Determine the [x, y] coordinate at the center of the cell enclosing the given text.  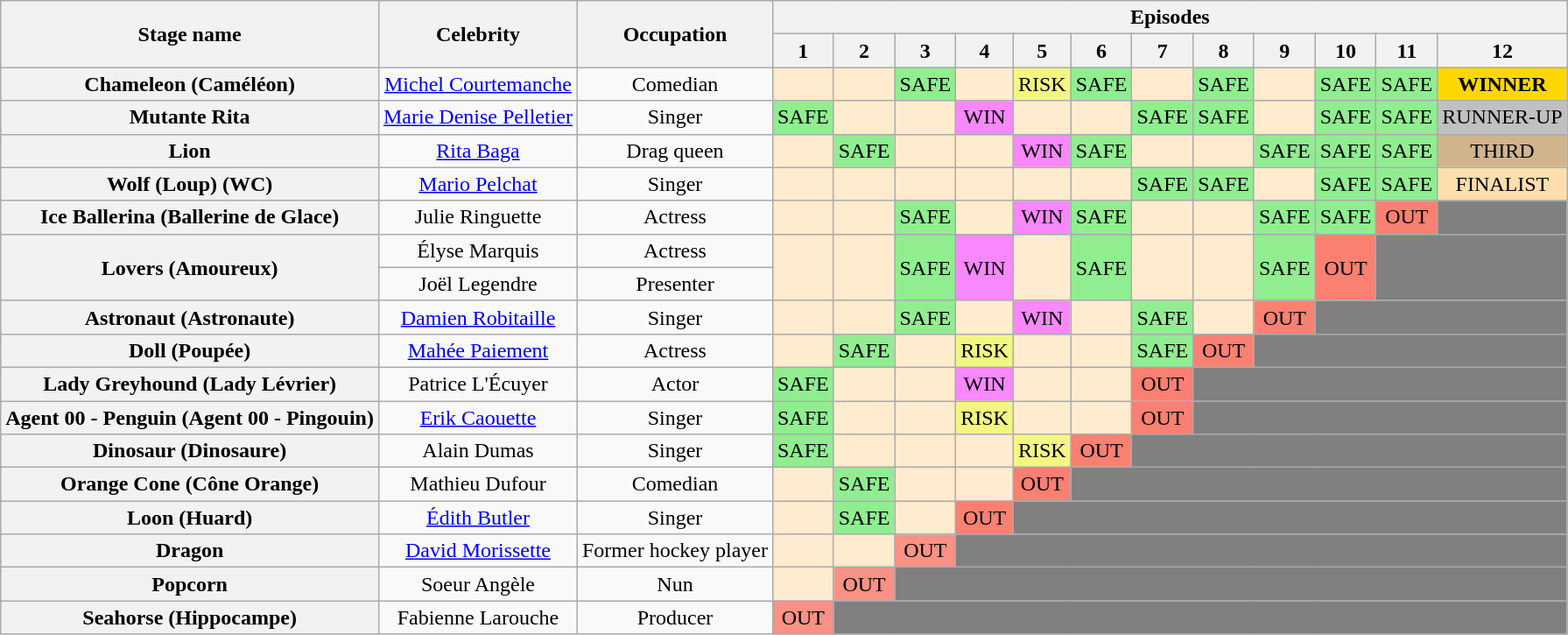
Alain Dumas [478, 451]
Stage name [190, 34]
Lady Greyhound (Lady Lévrier) [190, 384]
7 [1163, 51]
Celebrity [478, 34]
Orange Cone (Cône Orange) [190, 484]
1 [803, 51]
Chameleon (Caméléon) [190, 84]
Erik Caouette [478, 418]
Mario Pelchat [478, 184]
Wolf (Loup) (WC) [190, 184]
12 [1502, 51]
Doll (Poupée) [190, 350]
2 [864, 51]
WINNER [1502, 84]
Julie Ringuette [478, 217]
Soeur Angèle [478, 584]
Astronaut (Astronaute) [190, 317]
Rita Baga [478, 151]
Dragon [190, 551]
Dinosaur (Dinosaure) [190, 451]
Popcorn [190, 584]
Élyse Marquis [478, 250]
Lion [190, 151]
Producer [674, 617]
Actor [674, 384]
5 [1042, 51]
Patrice L'Écuyer [478, 384]
Joël Legendre [478, 284]
Presenter [674, 284]
Ice Ballerina (Ballerine de Glace) [190, 217]
Occupation [674, 34]
Agent 00 - Penguin (Agent 00 - Pingouin) [190, 418]
Édith Butler [478, 518]
4 [985, 51]
Nun [674, 584]
Drag queen [674, 151]
Episodes [1170, 18]
8 [1224, 51]
David Morissette [478, 551]
FINALIST [1502, 184]
Damien Robitaille [478, 317]
3 [925, 51]
9 [1284, 51]
Michel Courtemanche [478, 84]
10 [1346, 51]
Former hockey player [674, 551]
Fabienne Larouche [478, 617]
THIRD [1502, 151]
Seahorse (Hippocampe) [190, 617]
Marie Denise Pelletier [478, 117]
RUNNER-UP [1502, 117]
Loon (Huard) [190, 518]
6 [1101, 51]
11 [1407, 51]
Mutante Rita [190, 117]
Mathieu Dufour [478, 484]
Mahée Paiement [478, 350]
Lovers (Amoureux) [190, 267]
